Return the (X, Y) coordinate for the center point of the cell that contains the specified text.  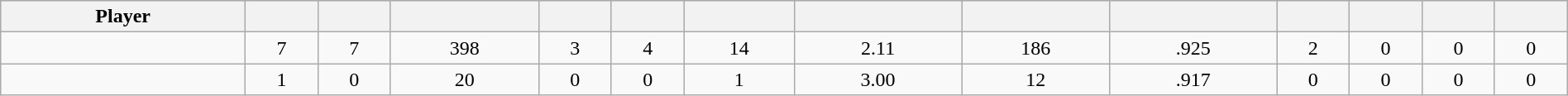
12 (1035, 79)
14 (739, 48)
.917 (1193, 79)
Player (123, 17)
186 (1035, 48)
.925 (1193, 48)
398 (465, 48)
3.00 (878, 79)
3 (575, 48)
4 (648, 48)
20 (465, 79)
2.11 (878, 48)
2 (1313, 48)
